Return the [x, y] coordinate for the center point of the cell that contains the specified text.  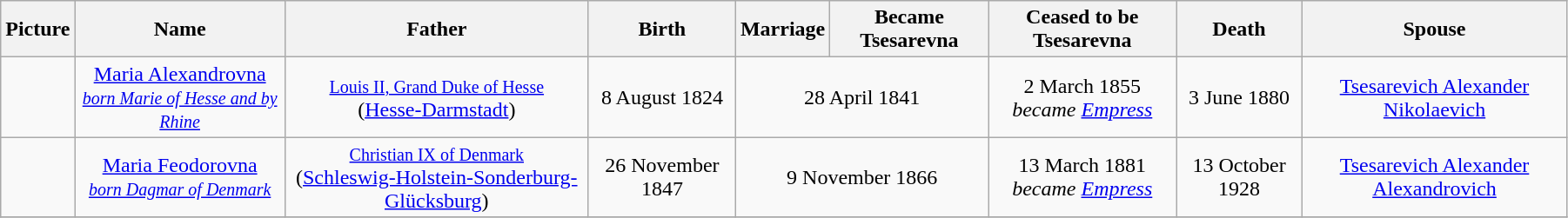
3 June 1880 [1239, 97]
Maria Alexandrovnaborn Marie of Hesse and by Rhine [179, 97]
Death [1239, 30]
Marriage [782, 30]
28 April 1841 [861, 97]
8 August 1824 [661, 97]
13 March 1881became Empress [1082, 177]
13 October 1928 [1239, 177]
Maria Feodorovnaborn Dagmar of Denmark [179, 177]
Tsesarevich Alexander Alexandrovich [1435, 177]
Ceased to be Tsesarevna [1082, 30]
Christian IX of Denmark (Schleswig-Holstein-Sonderburg-Glücksburg) [437, 177]
Birth [661, 30]
26 November 1847 [661, 177]
Tsesarevich Alexander Nikolaevich [1435, 97]
Father [437, 30]
Louis II, Grand Duke of Hesse(Hesse-Darmstadt) [437, 97]
Name [179, 30]
Became Tsesarevna [909, 30]
Picture [38, 30]
9 November 1866 [861, 177]
2 March 1855became Empress [1082, 97]
Spouse [1435, 30]
